Provide the [x, y] coordinate of the cell's center where the given text is located.  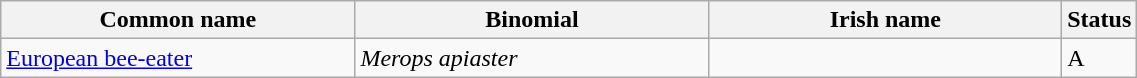
A [1100, 58]
Status [1100, 20]
Merops apiaster [532, 58]
Binomial [532, 20]
European bee-eater [178, 58]
Common name [178, 20]
Irish name [886, 20]
